Locate the cell with the specified text and output its (X, Y) center coordinate. 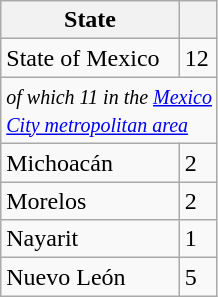
State of Mexico (90, 58)
1 (198, 239)
Morelos (90, 201)
Nayarit (90, 239)
of which 11 in the Mexico City metropolitan area (110, 110)
5 (198, 277)
Nuevo León (90, 277)
Michoacán (90, 163)
12 (198, 58)
State (90, 20)
